Search for the cell housing the specified text and yield its [x, y] center coordinate. 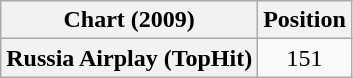
Chart (2009) [130, 20]
151 [305, 58]
Russia Airplay (TopHit) [130, 58]
Position [305, 20]
